Return (X, Y) of the center of cell containing provided text 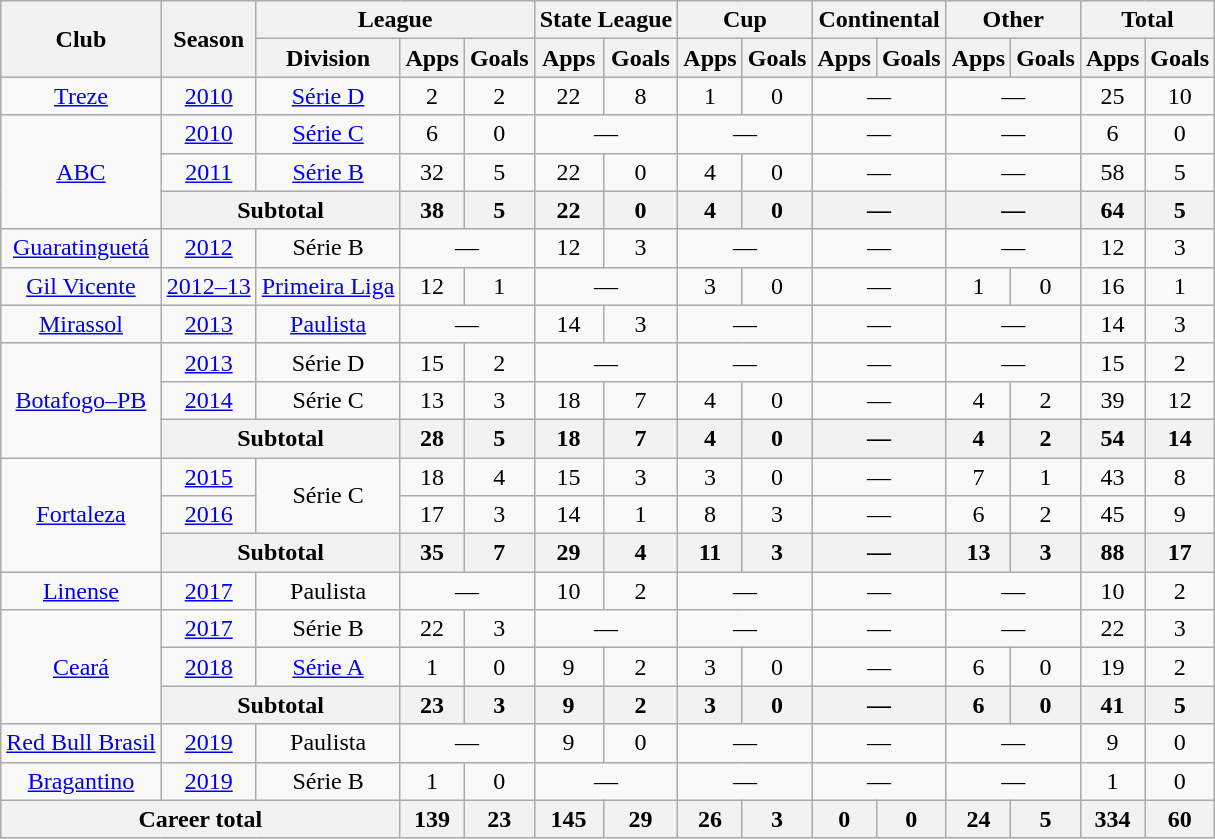
Continental (879, 20)
Division (328, 58)
Club (81, 39)
24 (978, 819)
139 (432, 819)
Série A (328, 667)
Linense (81, 591)
ABC (81, 172)
25 (1112, 96)
2012–13 (208, 286)
Fortaleza (81, 515)
Bragantino (81, 781)
16 (1112, 286)
State League (606, 20)
2011 (208, 172)
Mirassol (81, 324)
Botafogo–PB (81, 400)
145 (568, 819)
32 (432, 172)
Other (1013, 20)
League (395, 20)
39 (1112, 400)
88 (1112, 553)
64 (1112, 210)
43 (1112, 477)
Career total (200, 819)
2012 (208, 248)
Red Bull Brasil (81, 743)
2014 (208, 400)
2015 (208, 477)
41 (1112, 705)
Guaratinguetá (81, 248)
Gil Vicente (81, 286)
38 (432, 210)
45 (1112, 515)
334 (1112, 819)
11 (710, 553)
28 (432, 438)
Treze (81, 96)
Total (1147, 20)
54 (1112, 438)
60 (1180, 819)
19 (1112, 667)
26 (710, 819)
Cup (745, 20)
58 (1112, 172)
35 (432, 553)
Primeira Liga (328, 286)
Season (208, 39)
Ceará (81, 667)
2016 (208, 515)
2018 (208, 667)
